From the cell containing the given text, extract its center point as [X, Y] coordinate. 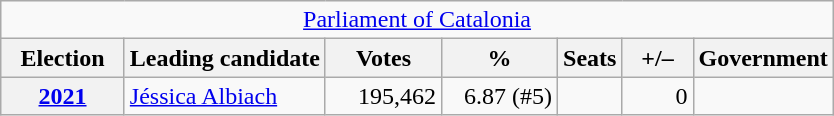
Election [63, 58]
0 [658, 96]
Parliament of Catalonia [418, 20]
Jéssica Albiach [224, 96]
+/– [658, 58]
Leading candidate [224, 58]
Government [763, 58]
2021 [63, 96]
195,462 [383, 96]
Seats [590, 58]
% [499, 58]
Votes [383, 58]
6.87 (#5) [499, 96]
